Return the (X, Y) coordinate for the center point of the cell that contains the specified text.  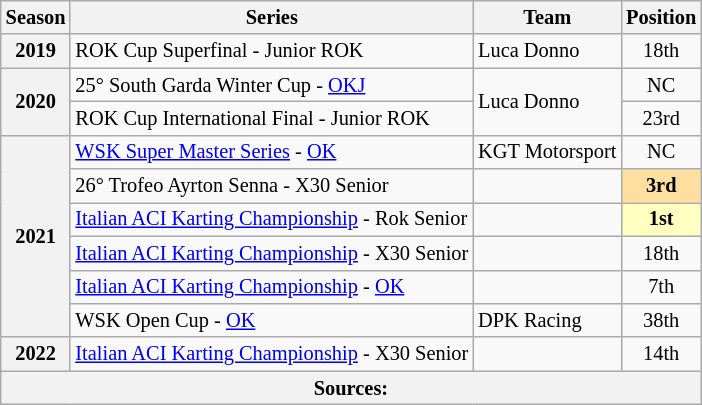
25° South Garda Winter Cup - OKJ (272, 85)
Series (272, 17)
Sources: (351, 388)
Season (36, 17)
Team (547, 17)
38th (661, 320)
23rd (661, 118)
1st (661, 219)
DPK Racing (547, 320)
7th (661, 287)
Italian ACI Karting Championship - Rok Senior (272, 219)
ROK Cup International Final - Junior ROK (272, 118)
ROK Cup Superfinal - Junior ROK (272, 51)
WSK Open Cup - OK (272, 320)
2021 (36, 236)
2020 (36, 102)
26° Trofeo Ayrton Senna - X30 Senior (272, 186)
Position (661, 17)
WSK Super Master Series - OK (272, 152)
KGT Motorsport (547, 152)
2022 (36, 354)
2019 (36, 51)
14th (661, 354)
3rd (661, 186)
Italian ACI Karting Championship - OK (272, 287)
